Scan for the cell matching the given text and deliver its (x, y) coordinate at center. 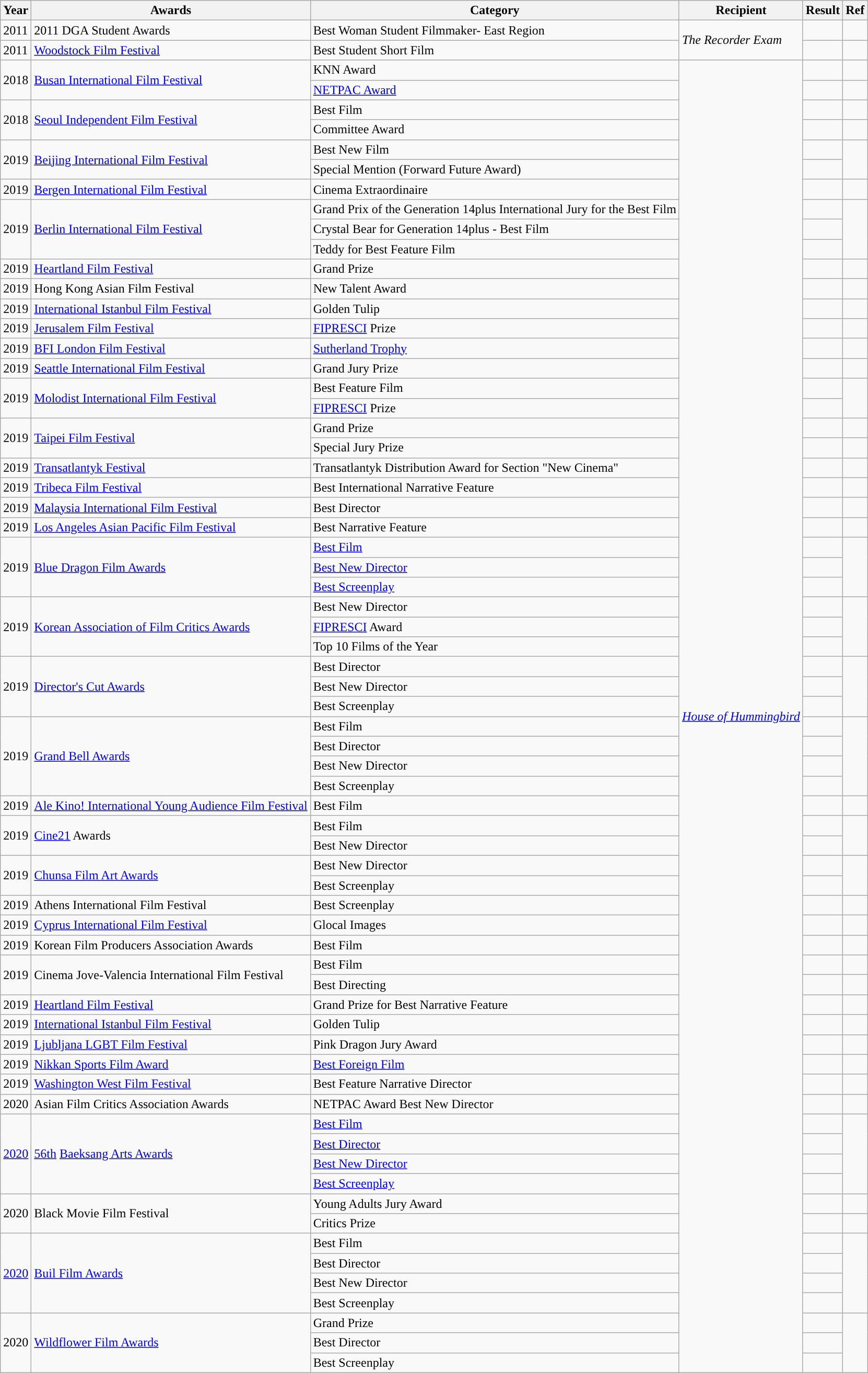
New Talent Award (495, 289)
56th Baeksang Arts Awards (171, 1154)
Cinema Extraordinaire (495, 189)
Beijing International Film Festival (171, 159)
Sutherland Trophy (495, 348)
Grand Jury Prize (495, 368)
Cyprus International Film Festival (171, 925)
Athens International Film Festival (171, 905)
Berlin International Film Festival (171, 229)
The Recorder Exam (741, 40)
Best New Film (495, 149)
Blue Dragon Film Awards (171, 567)
Result (823, 10)
Bergen International Film Festival (171, 189)
NETPAC Award Best New Director (495, 1104)
Washington West Film Festival (171, 1084)
Awards (171, 10)
Best Student Short Film (495, 50)
Top 10 Films of the Year (495, 647)
Ref (855, 10)
Seattle International Film Festival (171, 368)
KNN Award (495, 70)
Grand Bell Awards (171, 756)
2011 DGA Student Awards (171, 30)
Korean Association of Film Critics Awards (171, 627)
Grand Prix of the Generation 14plus International Jury for the Best Film (495, 209)
Best Feature Narrative Director (495, 1084)
Molodist International Film Festival (171, 398)
Crystal Bear for Generation 14plus - Best Film (495, 229)
Chunsa Film Art Awards (171, 875)
Grand Prize for Best Narrative Feature (495, 1005)
Director's Cut Awards (171, 686)
NETPAC Award (495, 90)
Best International Narrative Feature (495, 487)
Teddy for Best Feature Film (495, 249)
BFI London Film Festival (171, 348)
Wildflower Film Awards (171, 1343)
Young Adults Jury Award (495, 1203)
Black Movie Film Festival (171, 1213)
Category (495, 10)
Nikkan Sports Film Award (171, 1064)
Hong Kong Asian Film Festival (171, 289)
Buil Film Awards (171, 1273)
Ale Kino! International Young Audience Film Festival (171, 806)
Best Foreign Film (495, 1064)
Ljubljana LGBT Film Festival (171, 1044)
Busan International Film Festival (171, 80)
Taipei Film Festival (171, 438)
Critics Prize (495, 1224)
Woodstock Film Festival (171, 50)
Jerusalem Film Festival (171, 329)
Best Directing (495, 985)
Best Woman Student Filmmaker- East Region (495, 30)
Glocal Images (495, 925)
Special Jury Prize (495, 448)
Seoul Independent Film Festival (171, 120)
Tribeca Film Festival (171, 487)
FIPRESCI Award (495, 627)
Korean Film Producers Association Awards (171, 945)
House of Hummingbird (741, 716)
Malaysia International Film Festival (171, 507)
Asian Film Critics Association Awards (171, 1104)
Best Narrative Feature (495, 527)
Transatlantyk Festival (171, 468)
Cinema Jove-Valencia International Film Festival (171, 975)
Transatlantyk Distribution Award for Section "New Cinema" (495, 468)
Special Mention (Forward Future Award) (495, 169)
Best Feature Film (495, 388)
Cine21 Awards (171, 835)
Los Angeles Asian Pacific Film Festival (171, 527)
Recipient (741, 10)
Year (16, 10)
Pink Dragon Jury Award (495, 1044)
Committee Award (495, 130)
